Search for the cell housing the specified text and yield its (x, y) center coordinate. 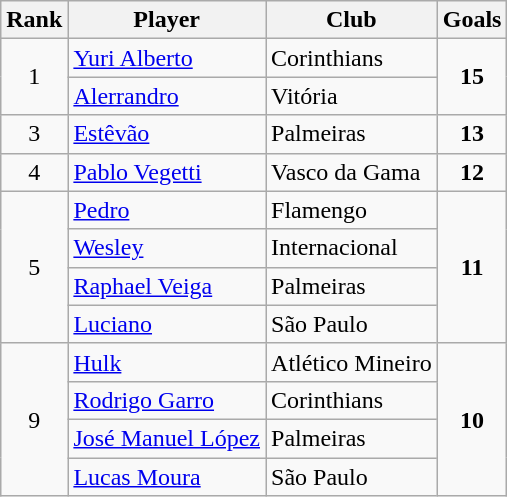
Internacional (352, 248)
Flamengo (352, 210)
Player (167, 20)
Pablo Vegetti (167, 172)
Wesley (167, 248)
José Manuel López (167, 438)
3 (34, 134)
Raphael Veiga (167, 286)
Lucas Moura (167, 477)
Alerrandro (167, 96)
10 (472, 419)
1 (34, 77)
Hulk (167, 362)
Club (352, 20)
9 (34, 419)
Goals (472, 20)
15 (472, 77)
4 (34, 172)
11 (472, 267)
Rank (34, 20)
Vasco da Gama (352, 172)
13 (472, 134)
5 (34, 267)
Estêvão (167, 134)
Rodrigo Garro (167, 400)
Yuri Alberto (167, 58)
Atlético Mineiro (352, 362)
Vitória (352, 96)
Pedro (167, 210)
Luciano (167, 324)
12 (472, 172)
